Provide the (x, y) coordinate of the cell's center where the given text is located.  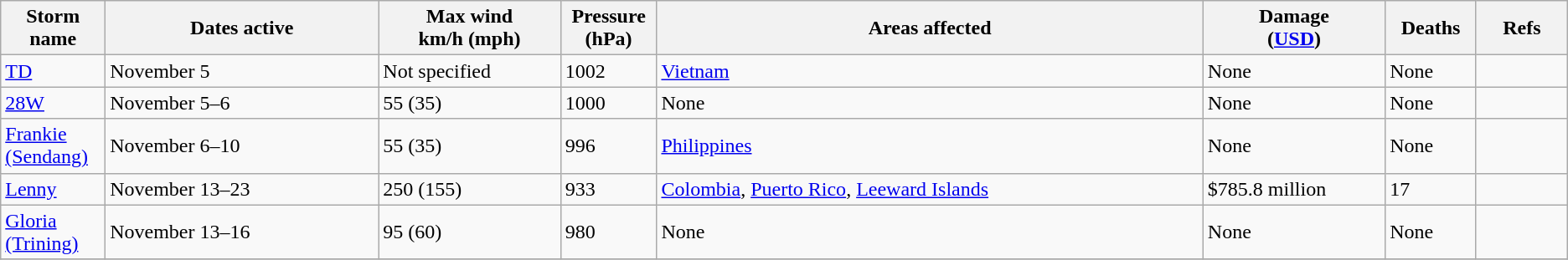
Deaths (1431, 28)
980 (608, 232)
TD (54, 71)
November 6–10 (242, 145)
Pressure(hPa) (608, 28)
November 5–6 (242, 103)
Lenny (54, 189)
28W (54, 103)
250 (155) (469, 189)
Refs (1521, 28)
Colombia, Puerto Rico, Leeward Islands (930, 189)
Max windkm/h (mph) (469, 28)
17 (1431, 189)
Damage(USD) (1293, 28)
Not specified (469, 71)
November 5 (242, 71)
1002 (608, 71)
95 (60) (469, 232)
November 13–16 (242, 232)
Storm name (54, 28)
$785.8 million (1293, 189)
1000 (608, 103)
Vietnam (930, 71)
Areas affected (930, 28)
Frankie (Sendang) (54, 145)
Gloria (Trining) (54, 232)
November 13–23 (242, 189)
Philippines (930, 145)
Dates active (242, 28)
933 (608, 189)
996 (608, 145)
